Search for the cell housing the specified text and yield its (x, y) center coordinate. 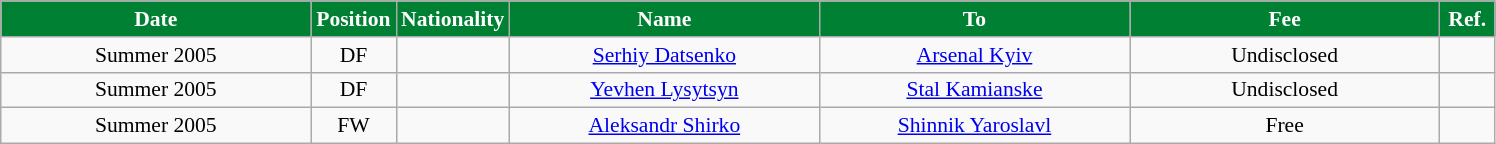
Position (354, 19)
Name (664, 19)
Arsenal Kyiv (974, 55)
Yevhen Lysytsyn (664, 90)
Free (1285, 126)
Date (156, 19)
Aleksandr Shirko (664, 126)
Shinnik Yaroslavl (974, 126)
To (974, 19)
Stal Kamianske (974, 90)
Ref. (1468, 19)
Nationality (452, 19)
FW (354, 126)
Fee (1285, 19)
Serhiy Datsenko (664, 55)
